Locate the cell with the specified text and output its (X, Y) center coordinate. 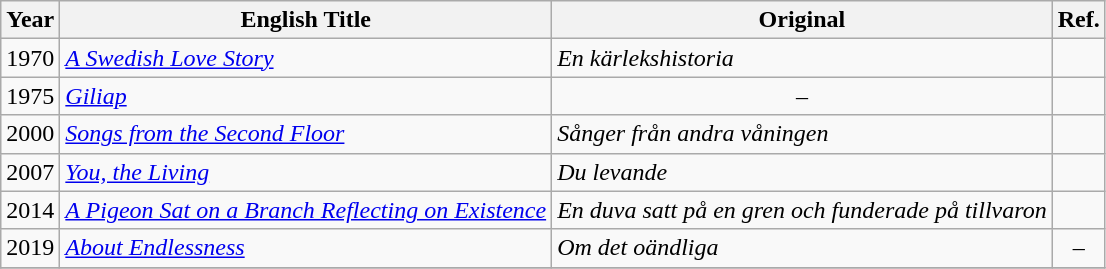
2014 (30, 210)
Om det oändliga (802, 248)
1975 (30, 96)
A Swedish Love Story (306, 58)
2019 (30, 248)
Giliap (306, 96)
English Title (306, 20)
Songs from the Second Floor (306, 134)
1970 (30, 58)
2007 (30, 172)
Ref. (1078, 20)
You, the Living (306, 172)
En duva satt på en gren och funderade på tillvaron (802, 210)
Year (30, 20)
About Endlessness (306, 248)
Original (802, 20)
A Pigeon Sat on a Branch Reflecting on Existence (306, 210)
En kärlekshistoria (802, 58)
Sånger från andra våningen (802, 134)
Du levande (802, 172)
2000 (30, 134)
